Return (x, y) of the center of cell containing provided text 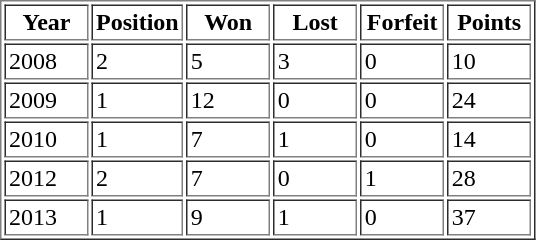
Year (46, 22)
Lost (315, 22)
Position (138, 22)
2013 (46, 218)
12 (228, 100)
37 (489, 218)
9 (228, 218)
10 (489, 62)
14 (489, 140)
2008 (46, 62)
2012 (46, 178)
Forfeit (402, 22)
2009 (46, 100)
24 (489, 100)
5 (228, 62)
28 (489, 178)
3 (315, 62)
Points (489, 22)
2010 (46, 140)
Won (228, 22)
